Locate the cell with the specified text and output its (X, Y) center coordinate. 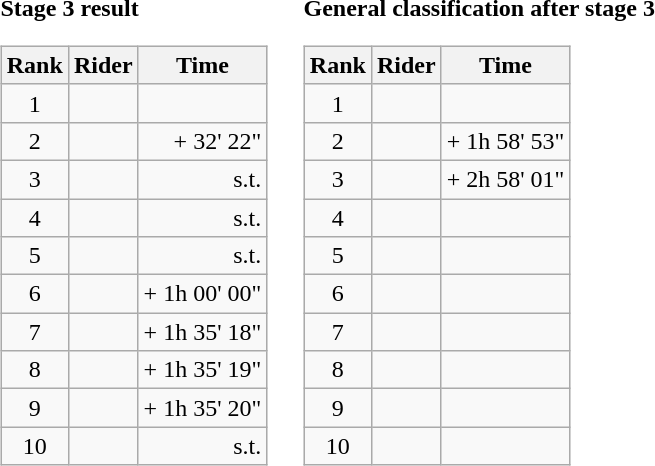
+ 1h 00' 00" (202, 294)
+ 1h 35' 20" (202, 408)
+ 1h 35' 18" (202, 332)
+ 1h 58' 53" (506, 141)
+ 2h 58' 01" (506, 179)
+ 1h 35' 19" (202, 370)
+ 32' 22" (202, 141)
